Determine the (x, y) coordinate at the center of the cell enclosing the given text.  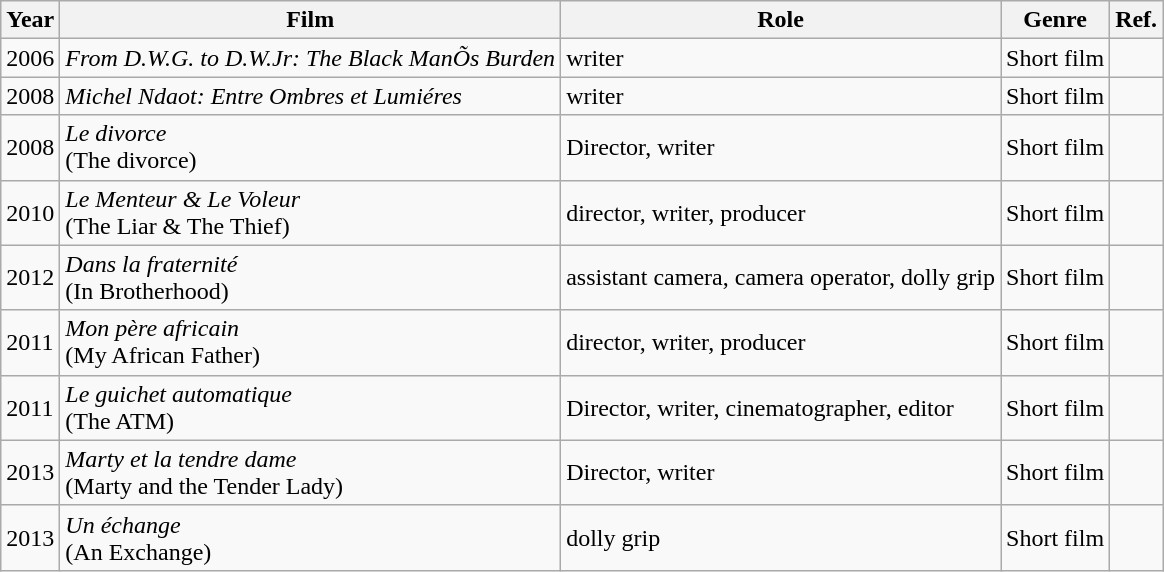
dolly grip (781, 538)
Director, writer, cinematographer, editor (781, 408)
2006 (30, 58)
Michel Ndaot: Entre Ombres et Lumiéres (310, 96)
2012 (30, 278)
Role (781, 20)
Year (30, 20)
Le guichet automatique (The ATM) (310, 408)
Genre (1056, 20)
Dans la fraternité (In Brotherhood) (310, 278)
Le divorce (The divorce) (310, 148)
Marty et la tendre dame (Marty and the Tender Lady) (310, 472)
From D.W.G. to D.W.Jr: The Black ManÕs Burden (310, 58)
Ref. (1136, 20)
assistant camera, camera operator, dolly grip (781, 278)
Un échange (An Exchange) (310, 538)
Le Menteur & Le Voleur (The Liar & The Thief) (310, 212)
Mon père africain (My African Father) (310, 342)
2010 (30, 212)
Film (310, 20)
